Output the [X, Y] coordinate of the center of the cell containing the given text.  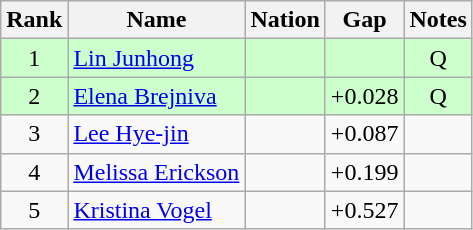
Rank [34, 20]
+0.527 [364, 210]
Melissa Erickson [156, 172]
Lin Junhong [156, 58]
3 [34, 134]
+0.199 [364, 172]
Notes [438, 20]
1 [34, 58]
Elena Brejniva [156, 96]
+0.028 [364, 96]
Gap [364, 20]
5 [34, 210]
Lee Hye-jin [156, 134]
2 [34, 96]
+0.087 [364, 134]
Nation [285, 20]
Name [156, 20]
4 [34, 172]
Kristina Vogel [156, 210]
